Identify which cell holds the provided text, then report its [x, y] central coordinate. 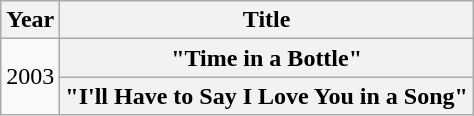
"Time in a Bottle" [267, 58]
"I'll Have to Say I Love You in a Song" [267, 96]
Year [30, 20]
2003 [30, 77]
Title [267, 20]
